From the cell containing the given text, extract its center point as (X, Y) coordinate. 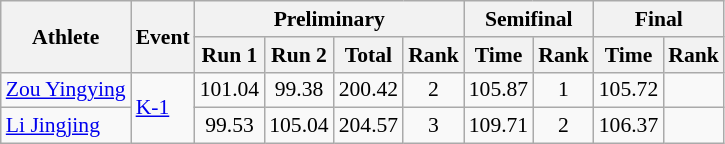
99.38 (298, 90)
101.04 (230, 90)
105.04 (298, 126)
106.37 (628, 126)
Athlete (66, 36)
99.53 (230, 126)
Total (368, 55)
Zou Yingying (66, 90)
109.71 (498, 126)
Run 2 (298, 55)
105.72 (628, 90)
1 (564, 90)
Li Jingjing (66, 126)
204.57 (368, 126)
K-1 (163, 108)
Run 1 (230, 55)
Event (163, 36)
Semifinal (529, 19)
Preliminary (330, 19)
200.42 (368, 90)
Final (659, 19)
105.87 (498, 90)
3 (434, 126)
